Pinpoint the cell where the given text exists, returning its (X, Y) midpoint coordinate. 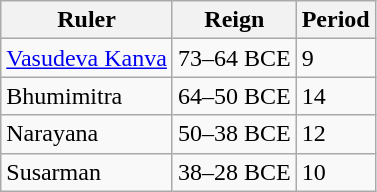
50–38 BCE (234, 134)
38–28 BCE (234, 172)
Vasudeva Kanva (87, 58)
9 (336, 58)
Susarman (87, 172)
12 (336, 134)
10 (336, 172)
14 (336, 96)
Bhumimitra (87, 96)
73–64 BCE (234, 58)
Reign (234, 20)
Ruler (87, 20)
Narayana (87, 134)
64–50 BCE (234, 96)
Period (336, 20)
